Output the [X, Y] coordinate of the center of the cell containing the given text.  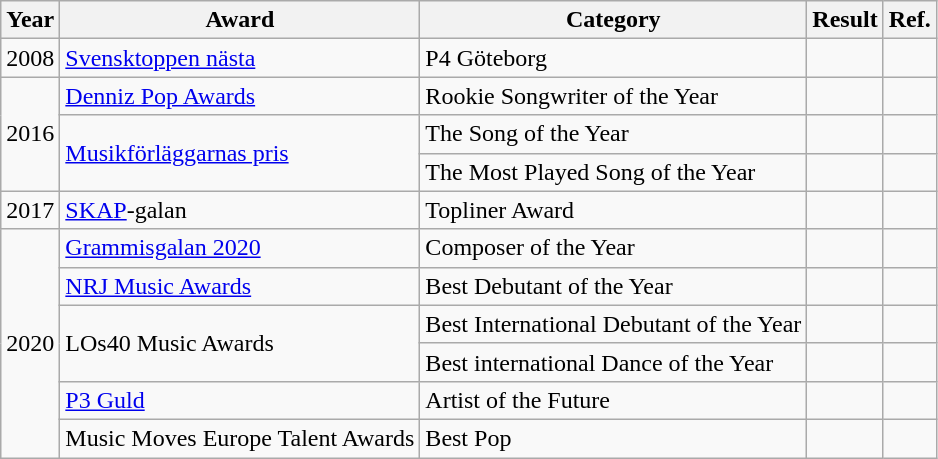
Denniz Pop Awards [240, 96]
P3 Guld [240, 400]
Best international Dance of the Year [614, 362]
The Most Played Song of the Year [614, 172]
Composer of the Year [614, 248]
2017 [30, 210]
NRJ Music Awards [240, 286]
2016 [30, 134]
Best International Debutant of the Year [614, 324]
LOs40 Music Awards [240, 343]
2020 [30, 343]
Rookie Songwriter of the Year [614, 96]
Result [845, 20]
Ref. [910, 20]
Grammisgalan 2020 [240, 248]
The Song of the Year [614, 134]
Best Debutant of the Year [614, 286]
SKAP-galan [240, 210]
Musikförläggarnas pris [240, 153]
2008 [30, 58]
Music Moves Europe Talent Awards [240, 438]
Award [240, 20]
Year [30, 20]
Category [614, 20]
Svensktoppen nästa [240, 58]
Best Pop [614, 438]
P4 Göteborg [614, 58]
Artist of the Future [614, 400]
Topliner Award [614, 210]
